Provide the [x, y] coordinate of the cell's center where the given text is located.  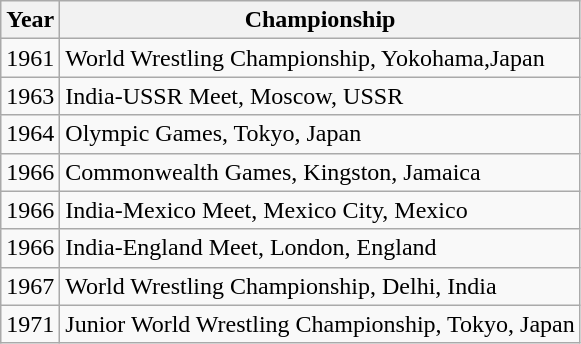
India-England Meet, London, England [320, 248]
1971 [30, 324]
India-Mexico Meet, Mexico City, Mexico [320, 210]
Championship [320, 20]
1967 [30, 286]
Olympic Games, Tokyo, Japan [320, 134]
Commonwealth Games, Kingston, Jamaica [320, 172]
World Wrestling Championship, Yokohama,Japan [320, 58]
World Wrestling Championship, Delhi, India [320, 286]
1961 [30, 58]
India-USSR Meet, Moscow, USSR [320, 96]
Year [30, 20]
1964 [30, 134]
Junior World Wrestling Championship, Tokyo, Japan [320, 324]
1963 [30, 96]
